Determine the (X, Y) coordinate at the center of the cell enclosing the given text.  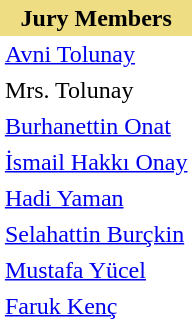
Jury Members (96, 18)
Selahattin Burçkin (96, 234)
Hadi Yaman (96, 198)
İsmail Hakkı Onay (96, 162)
Mrs. Tolunay (96, 90)
Avni Tolunay (96, 54)
Mustafa Yücel (96, 270)
Burhanettin Onat (96, 126)
